Locate the cell with the specified text and output its [x, y] center coordinate. 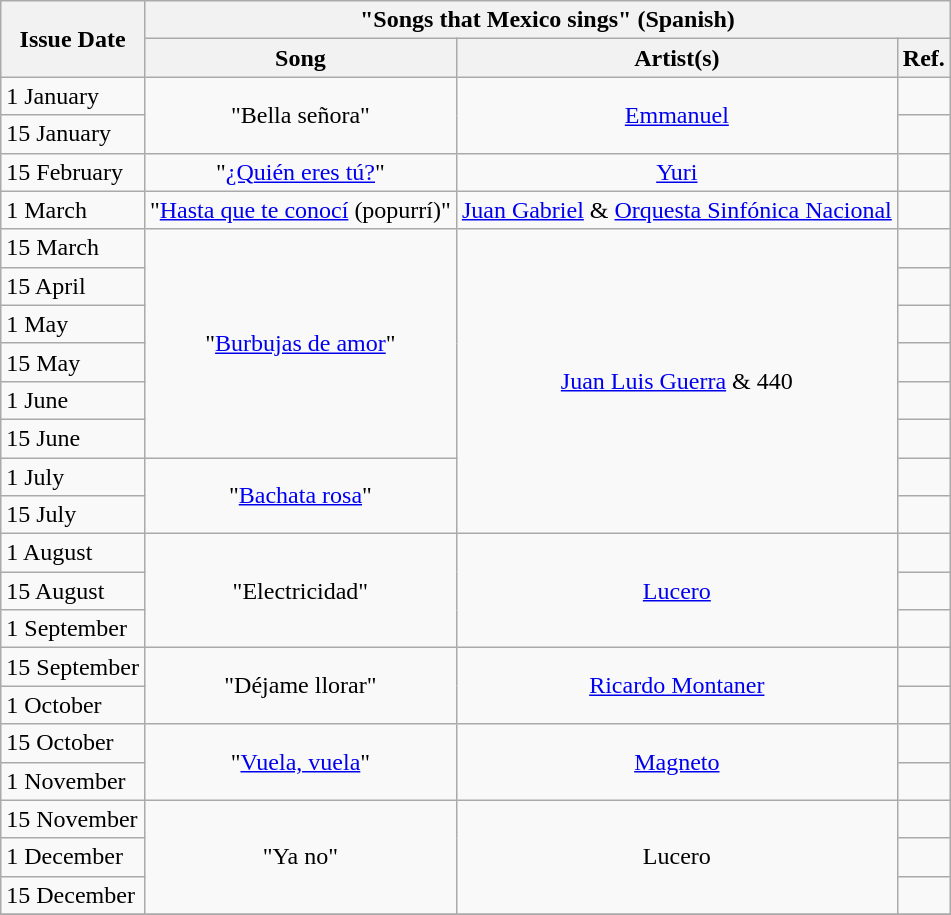
15 December [73, 895]
15 April [73, 286]
"Electricidad" [300, 591]
Artist(s) [676, 58]
1 July [73, 477]
"Bella señora" [300, 115]
1 September [73, 629]
15 February [73, 172]
1 June [73, 400]
15 June [73, 438]
15 January [73, 134]
1 January [73, 96]
"Déjame llorar" [300, 686]
Yuri [676, 172]
15 November [73, 819]
"Vuela, vuela" [300, 762]
Juan Luis Guerra & 440 [676, 381]
Song [300, 58]
15 September [73, 667]
"¿Quién eres tú?" [300, 172]
Issue Date [73, 39]
Magneto [676, 762]
15 May [73, 362]
15 July [73, 515]
Juan Gabriel & Orquesta Sinfónica Nacional [676, 210]
"Hasta que te conocí (popurrí)" [300, 210]
"Ya no" [300, 857]
"Burbujas de amor" [300, 343]
1 March [73, 210]
15 October [73, 743]
Emmanuel [676, 115]
"Bachata rosa" [300, 496]
1 August [73, 553]
15 August [73, 591]
Ricardo Montaner [676, 686]
1 November [73, 781]
"Songs that Mexico sings" (Spanish) [547, 20]
Ref. [924, 58]
15 March [73, 248]
1 October [73, 705]
1 May [73, 324]
1 December [73, 857]
